Determine the (X, Y) coordinate at the center of the cell enclosing the given text.  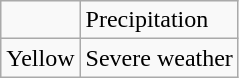
Precipitation (159, 20)
Severe weather (159, 58)
Yellow (40, 58)
